Search for the cell housing the specified text and yield its [x, y] center coordinate. 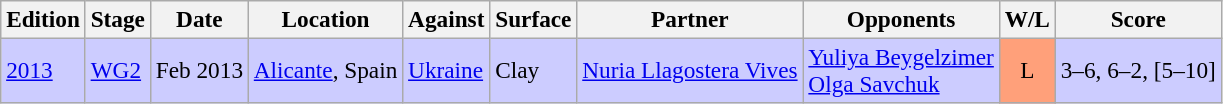
Stage [118, 19]
WG2 [118, 70]
2013 [44, 70]
Partner [690, 19]
Clay [534, 70]
Date [199, 19]
Location [325, 19]
Nuria Llagostera Vives [690, 70]
Opponents [901, 19]
Surface [534, 19]
Score [1138, 19]
Ukraine [446, 70]
Feb 2013 [199, 70]
W/L [1027, 19]
3–6, 6–2, [5–10] [1138, 70]
Yuliya Beygelzimer Olga Savchuk [901, 70]
Alicante, Spain [325, 70]
Against [446, 19]
L [1027, 70]
Edition [44, 19]
